Provide the (x, y) coordinate of the cell's center where the given text is located.  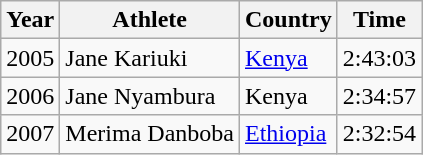
2:32:54 (379, 134)
2005 (30, 58)
2:43:03 (379, 58)
Year (30, 20)
2006 (30, 96)
Athlete (150, 20)
Time (379, 20)
Jane Nyambura (150, 96)
2:34:57 (379, 96)
Merima Danboba (150, 134)
2007 (30, 134)
Ethiopia (288, 134)
Jane Kariuki (150, 58)
Country (288, 20)
